Provide the (x, y) coordinate of the cell's center where the given text is located.  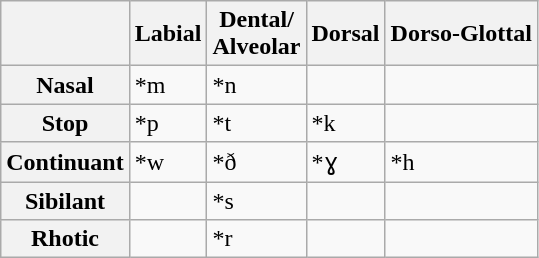
*r (256, 239)
*ɣ (346, 162)
*ð (256, 162)
Rhotic (65, 239)
Nasal (65, 85)
Sibilant (65, 201)
Labial (168, 34)
*p (168, 123)
Stop (65, 123)
*h (461, 162)
*w (168, 162)
Continuant (65, 162)
Dental/Alveolar (256, 34)
Dorso-Glottal (461, 34)
*m (168, 85)
Dorsal (346, 34)
*k (346, 123)
*s (256, 201)
*t (256, 123)
*n (256, 85)
